Determine the (x, y) coordinate at the center of the cell enclosing the given text.  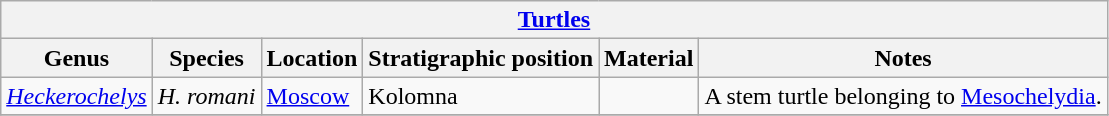
Heckerochelys (76, 96)
Material (649, 58)
H. romani (206, 96)
Species (206, 58)
Stratigraphic position (481, 58)
A stem turtle belonging to Mesochelydia. (903, 96)
Turtles (554, 20)
Location (312, 58)
Moscow (312, 96)
Kolomna (481, 96)
Notes (903, 58)
Genus (76, 58)
